Determine the [X, Y] coordinate at the center of the cell enclosing the given text.  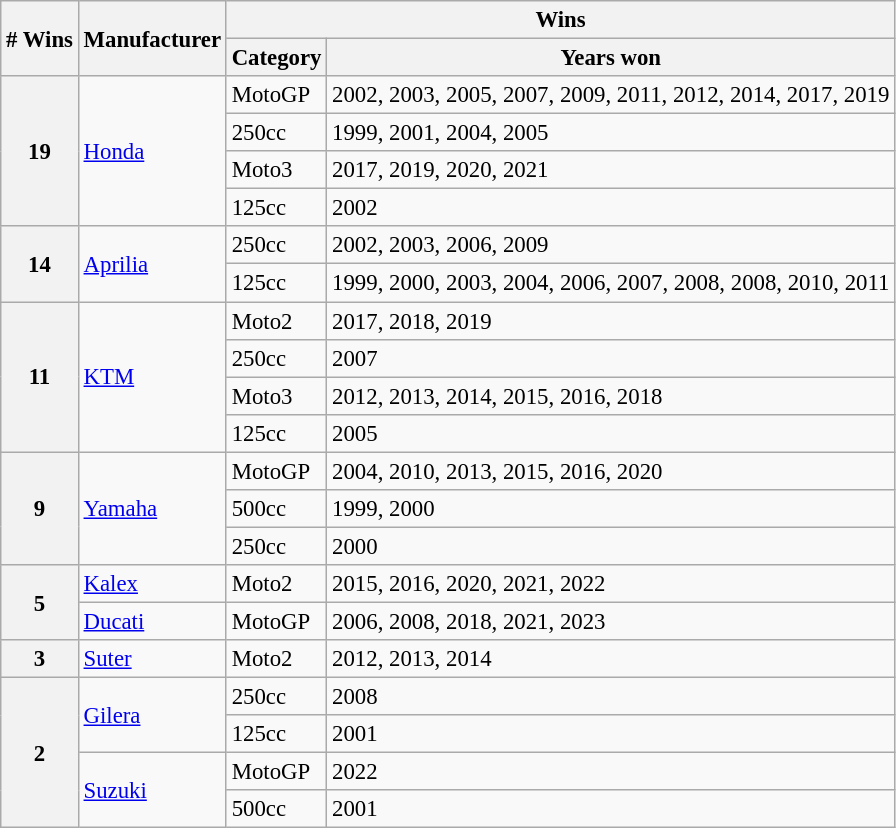
2015, 2016, 2020, 2021, 2022 [611, 584]
KTM [152, 377]
1999, 2000, 2003, 2004, 2006, 2007, 2008, 2008, 2010, 2011 [611, 283]
2017, 2018, 2019 [611, 321]
2005 [611, 433]
2006, 2008, 2018, 2021, 2023 [611, 621]
2 [40, 753]
2007 [611, 358]
Suter [152, 659]
Aprilia [152, 264]
Wins [560, 20]
2000 [611, 546]
Gilera [152, 716]
5 [40, 602]
Years won [611, 58]
Category [276, 58]
2002, 2003, 2005, 2007, 2009, 2011, 2012, 2014, 2017, 2019 [611, 95]
14 [40, 264]
2002 [611, 208]
Kalex [152, 584]
Honda [152, 151]
# Wins [40, 38]
Yamaha [152, 508]
19 [40, 151]
1999, 2000 [611, 509]
Manufacturer [152, 38]
9 [40, 508]
1999, 2001, 2004, 2005 [611, 133]
2017, 2019, 2020, 2021 [611, 170]
Suzuki [152, 790]
Ducati [152, 621]
2008 [611, 697]
3 [40, 659]
2022 [611, 772]
11 [40, 377]
2002, 2003, 2006, 2009 [611, 245]
2004, 2010, 2013, 2015, 2016, 2020 [611, 471]
2012, 2013, 2014 [611, 659]
2012, 2013, 2014, 2015, 2016, 2018 [611, 396]
